Pinpoint the cell where the given text exists, returning its (X, Y) midpoint coordinate. 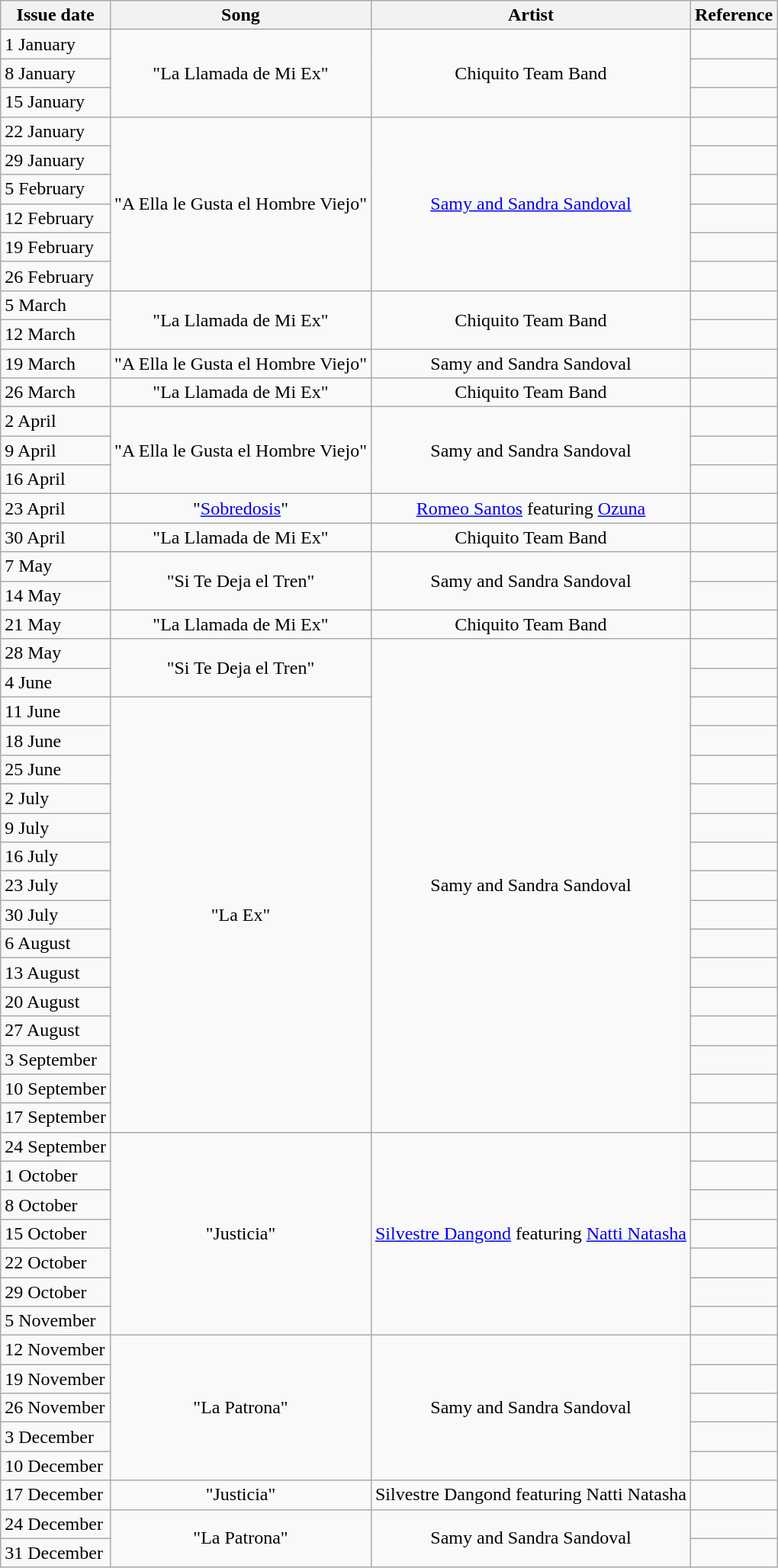
5 November (56, 1321)
10 September (56, 1089)
2 April (56, 422)
9 April (56, 451)
"La Ex" (240, 915)
23 April (56, 508)
15 January (56, 102)
1 October (56, 1175)
Song (240, 15)
25 June (56, 769)
16 April (56, 479)
5 February (56, 189)
4 June (56, 682)
6 August (56, 944)
31 December (56, 1553)
26 March (56, 393)
20 August (56, 1002)
29 October (56, 1292)
3 December (56, 1437)
8 January (56, 73)
30 April (56, 537)
19 November (56, 1379)
30 July (56, 915)
27 August (56, 1031)
3 September (56, 1060)
Issue date (56, 15)
2 July (56, 798)
18 June (56, 740)
13 August (56, 973)
12 March (56, 334)
Reference (734, 15)
14 May (56, 595)
22 January (56, 131)
19 February (56, 247)
21 May (56, 624)
28 May (56, 653)
15 October (56, 1233)
22 October (56, 1262)
26 November (56, 1408)
Romeo Santos featuring Ozuna (531, 508)
5 March (56, 305)
10 December (56, 1466)
12 November (56, 1350)
24 December (56, 1524)
17 December (56, 1495)
26 February (56, 276)
1 January (56, 44)
23 July (56, 886)
Artist (531, 15)
29 January (56, 160)
19 March (56, 364)
9 July (56, 827)
17 September (56, 1117)
16 July (56, 857)
7 May (56, 566)
12 February (56, 218)
8 October (56, 1204)
24 September (56, 1146)
"Sobredosis" (240, 508)
11 June (56, 711)
